Capture the cell that displays the provided text and extract its [X, Y] central coordinate. 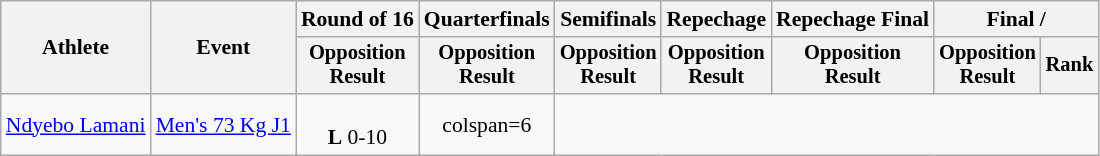
Men's 73 Kg J1 [224, 124]
Repechage Final [852, 19]
Round of 16 [358, 19]
Athlete [76, 48]
Rank [1070, 66]
Semifinals [608, 19]
Final / [1016, 19]
Repechage [716, 19]
colspan=6 [487, 124]
Event [224, 48]
Ndyebo Lamani [76, 124]
L 0-10 [358, 124]
Quarterfinals [487, 19]
